Detect which cell encompasses the target text, then output its (x, y) center coordinate. 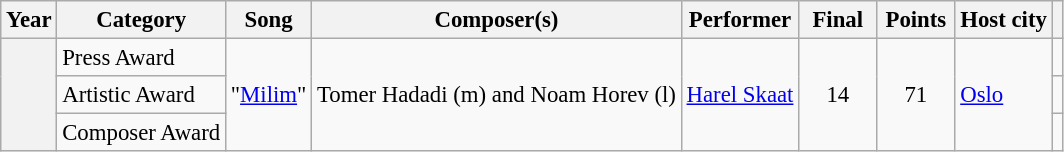
Final (838, 20)
"Milim" (268, 96)
Press Award (142, 58)
Points (916, 20)
Song (268, 20)
Category (142, 20)
71 (916, 96)
Performer (740, 20)
Tomer Hadadi (m) and Noam Horev (l) (497, 96)
Year (29, 20)
14 (838, 96)
Composer(s) (497, 20)
Oslo (1004, 96)
Composer Award (142, 133)
Harel Skaat (740, 96)
Host city (1004, 20)
Artistic Award (142, 95)
